Provide the [X, Y] coordinate of the cell's center where the given text is located.  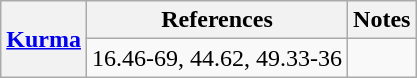
Kurma [44, 39]
References [216, 20]
16.46-69, 44.62, 49.33-36 [216, 58]
Notes [382, 20]
